Detect which cell encompasses the target text, then output its (x, y) center coordinate. 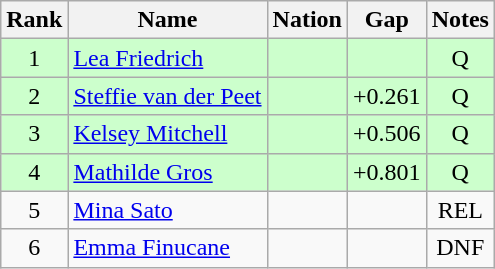
Mina Sato (168, 210)
+0.261 (386, 96)
Nation (307, 20)
Mathilde Gros (168, 172)
+0.506 (386, 134)
Steffie van der Peet (168, 96)
Emma Finucane (168, 248)
Rank (34, 20)
6 (34, 248)
Notes (460, 20)
2 (34, 96)
3 (34, 134)
Lea Friedrich (168, 58)
+0.801 (386, 172)
Name (168, 20)
Gap (386, 20)
4 (34, 172)
REL (460, 210)
Kelsey Mitchell (168, 134)
5 (34, 210)
1 (34, 58)
DNF (460, 248)
